Determine the (X, Y) coordinate at the center of the cell enclosing the given text.  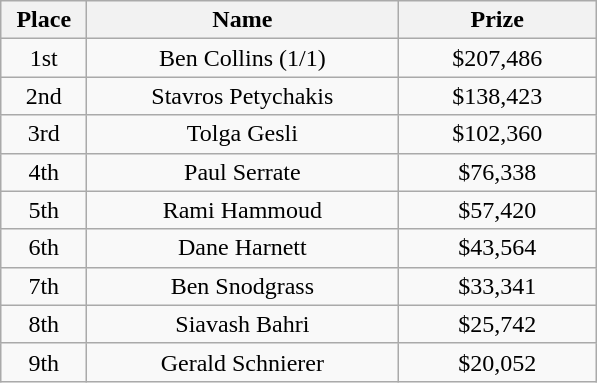
1st (44, 58)
6th (44, 248)
Paul Serrate (242, 172)
7th (44, 286)
Tolga Gesli (242, 134)
2nd (44, 96)
Siavash Bahri (242, 324)
5th (44, 210)
$33,341 (498, 286)
Place (44, 20)
Prize (498, 20)
Stavros Petychakis (242, 96)
$76,338 (498, 172)
8th (44, 324)
Ben Collins (1/1) (242, 58)
9th (44, 362)
4th (44, 172)
Dane Harnett (242, 248)
3rd (44, 134)
$43,564 (498, 248)
Ben Snodgrass (242, 286)
Name (242, 20)
$207,486 (498, 58)
$57,420 (498, 210)
$25,742 (498, 324)
$20,052 (498, 362)
$102,360 (498, 134)
$138,423 (498, 96)
Rami Hammoud (242, 210)
Gerald Schnierer (242, 362)
